Capture the cell that displays the provided text and extract its (X, Y) central coordinate. 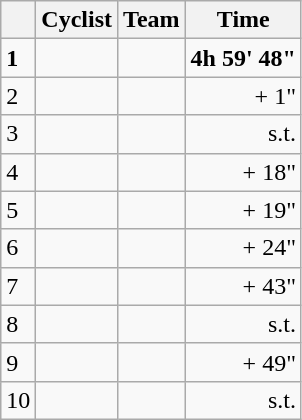
1 (18, 58)
2 (18, 96)
3 (18, 134)
+ 43" (243, 286)
4h 59' 48" (243, 58)
+ 24" (243, 248)
5 (18, 210)
+ 19" (243, 210)
6 (18, 248)
Team (152, 20)
9 (18, 362)
4 (18, 172)
+ 1" (243, 96)
8 (18, 324)
Cyclist (77, 20)
Time (243, 20)
7 (18, 286)
10 (18, 400)
+ 49" (243, 362)
+ 18" (243, 172)
